Provide the (X, Y) coordinate of the cell's center where the given text is located.  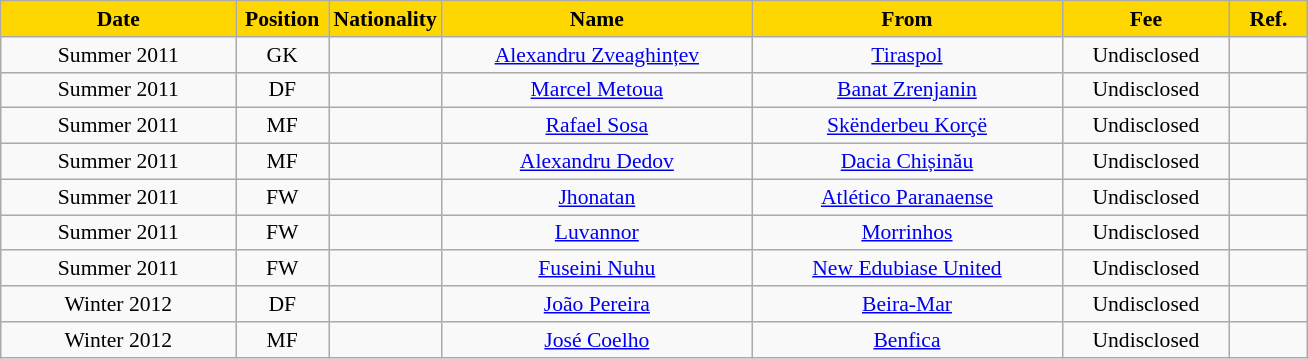
Rafael Sosa (597, 126)
Fuseini Nuhu (597, 269)
Skënderbeu Korçë (907, 126)
From (907, 19)
Position (282, 19)
Morrinhos (907, 233)
Atlético Paranaense (907, 197)
Jhonatan (597, 197)
Nationality (384, 19)
José Coelho (597, 340)
Ref. (1269, 19)
GK (282, 55)
Date (118, 19)
Alexandru Zveaghințev (597, 55)
Alexandru Dedov (597, 162)
Name (597, 19)
Benfica (907, 340)
Fee (1146, 19)
New Edubiase United (907, 269)
Beira-Mar (907, 304)
Luvannor (597, 233)
Dacia Chișinău (907, 162)
Marcel Metoua (597, 90)
Tiraspol (907, 55)
João Pereira (597, 304)
Banat Zrenjanin (907, 90)
